From the cell containing the given text, extract its center point as [X, Y] coordinate. 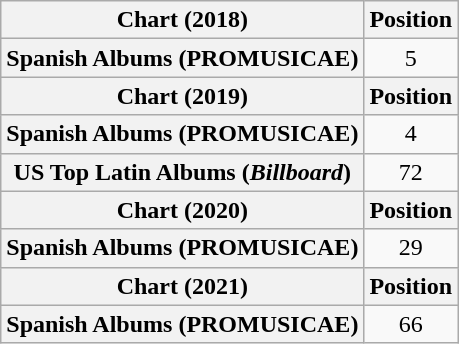
US Top Latin Albums (Billboard) [182, 172]
29 [411, 248]
72 [411, 172]
Chart (2019) [182, 96]
5 [411, 58]
66 [411, 324]
4 [411, 134]
Chart (2021) [182, 286]
Chart (2018) [182, 20]
Chart (2020) [182, 210]
